Locate the cell with the specified text and output its [x, y] center coordinate. 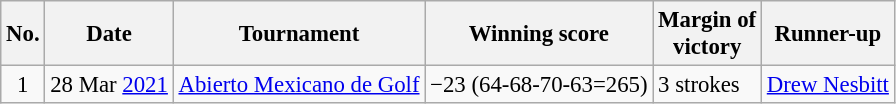
Tournament [299, 34]
Date [109, 34]
Winning score [539, 34]
−23 (64-68-70-63=265) [539, 85]
Drew Nesbitt [828, 85]
Runner-up [828, 34]
1 [23, 85]
28 Mar 2021 [109, 85]
No. [23, 34]
3 strokes [708, 85]
Abierto Mexicano de Golf [299, 85]
Margin ofvictory [708, 34]
